Extract the [x, y] coordinate from the center of the cell holding the provided text.  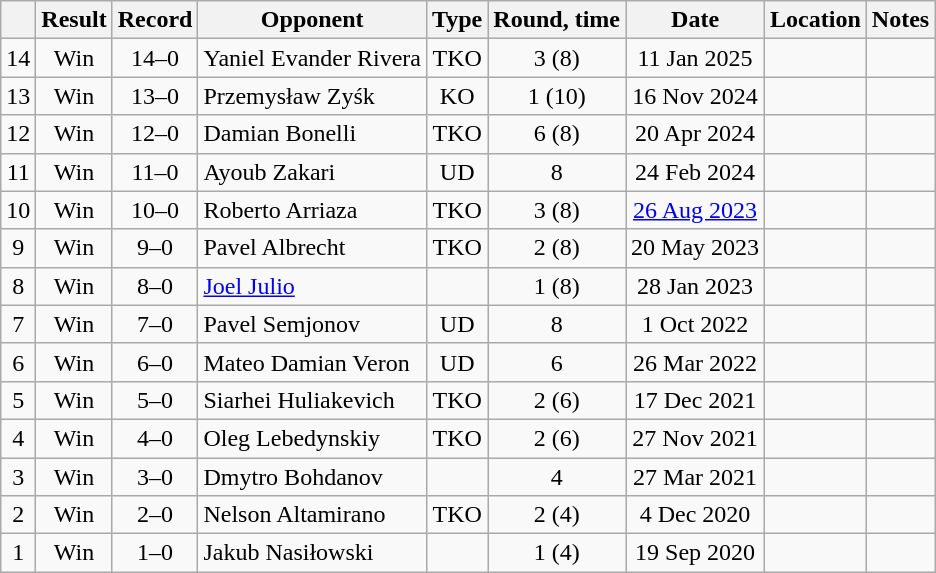
2 (8) [557, 248]
14 [18, 58]
Siarhei Huliakevich [312, 400]
Notes [900, 20]
9 [18, 248]
3–0 [155, 477]
Result [74, 20]
16 Nov 2024 [696, 96]
1–0 [155, 553]
2–0 [155, 515]
Przemysław Zyśk [312, 96]
9–0 [155, 248]
14–0 [155, 58]
Ayoub Zakari [312, 172]
1 (4) [557, 553]
17 Dec 2021 [696, 400]
28 Jan 2023 [696, 286]
5–0 [155, 400]
26 Aug 2023 [696, 210]
Oleg Lebedynskiy [312, 438]
Pavel Albrecht [312, 248]
13 [18, 96]
11 [18, 172]
Mateo Damian Veron [312, 362]
8–0 [155, 286]
11 Jan 2025 [696, 58]
Location [816, 20]
10 [18, 210]
13–0 [155, 96]
12–0 [155, 134]
6 (8) [557, 134]
19 Sep 2020 [696, 553]
Jakub Nasiłowski [312, 553]
Nelson Altamirano [312, 515]
20 May 2023 [696, 248]
Damian Bonelli [312, 134]
10–0 [155, 210]
4–0 [155, 438]
Round, time [557, 20]
1 [18, 553]
Type [456, 20]
27 Mar 2021 [696, 477]
26 Mar 2022 [696, 362]
24 Feb 2024 [696, 172]
KO [456, 96]
1 Oct 2022 [696, 324]
7 [18, 324]
4 Dec 2020 [696, 515]
Record [155, 20]
11–0 [155, 172]
2 (4) [557, 515]
6–0 [155, 362]
Pavel Semjonov [312, 324]
1 (8) [557, 286]
5 [18, 400]
1 (10) [557, 96]
7–0 [155, 324]
Dmytro Bohdanov [312, 477]
Yaniel Evander Rivera [312, 58]
12 [18, 134]
Roberto Arriaza [312, 210]
27 Nov 2021 [696, 438]
Date [696, 20]
3 [18, 477]
2 [18, 515]
Opponent [312, 20]
Joel Julio [312, 286]
20 Apr 2024 [696, 134]
